Pinpoint the cell where the given text exists, returning its (X, Y) midpoint coordinate. 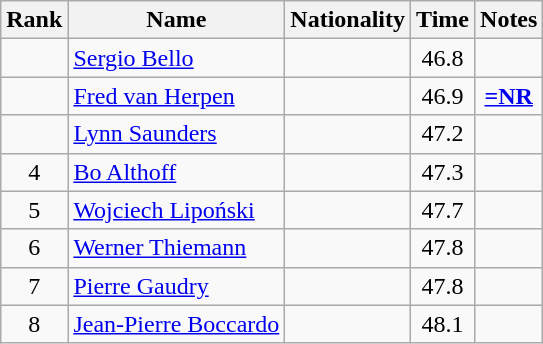
Sergio Bello (176, 58)
Notes (509, 20)
Time (443, 20)
Name (176, 20)
47.7 (443, 210)
48.1 (443, 324)
8 (34, 324)
7 (34, 286)
Jean-Pierre Boccardo (176, 324)
Fred van Herpen (176, 96)
Bo Althoff (176, 172)
4 (34, 172)
=NR (509, 96)
Nationality (348, 20)
46.9 (443, 96)
47.2 (443, 134)
46.8 (443, 58)
Wojciech Lipoński (176, 210)
Werner Thiemann (176, 248)
Rank (34, 20)
Pierre Gaudry (176, 286)
6 (34, 248)
Lynn Saunders (176, 134)
47.3 (443, 172)
5 (34, 210)
